Capture the cell that displays the provided text and extract its [X, Y] central coordinate. 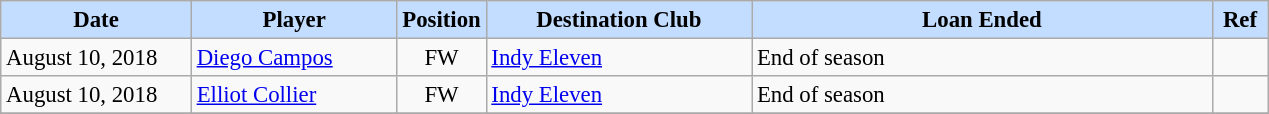
Destination Club [619, 20]
Position [442, 20]
Elliot Collier [294, 95]
Loan Ended [982, 20]
Ref [1240, 20]
Diego Campos [294, 58]
Player [294, 20]
Date [96, 20]
